Capture the cell that displays the provided text and extract its (x, y) central coordinate. 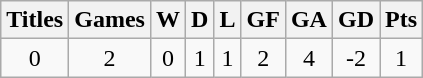
Games (110, 20)
Titles (35, 20)
L (228, 20)
GA (308, 20)
-2 (356, 58)
D (200, 20)
W (168, 20)
4 (308, 58)
Pts (402, 20)
GD (356, 20)
GF (263, 20)
